Return the (x, y) coordinate for the center point of the cell that contains the specified text.  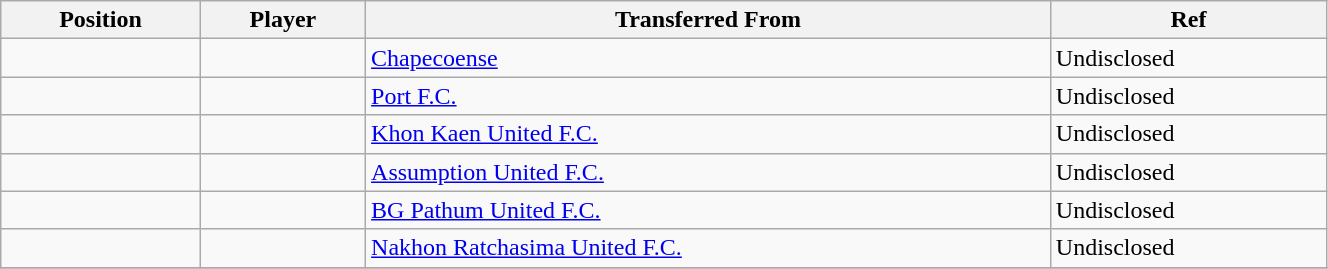
BG Pathum United F.C. (708, 210)
Port F.C. (708, 96)
Position (101, 20)
Nakhon Ratchasima United F.C. (708, 248)
Ref (1188, 20)
Assumption United F.C. (708, 172)
Khon Kaen United F.C. (708, 134)
Player (282, 20)
Transferred From (708, 20)
Chapecoense (708, 58)
